Return [x, y] of the center of cell containing provided text 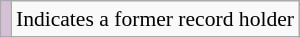
Indicates a former record holder [155, 19]
